Output the (x, y) coordinate of the center of the cell containing the given text.  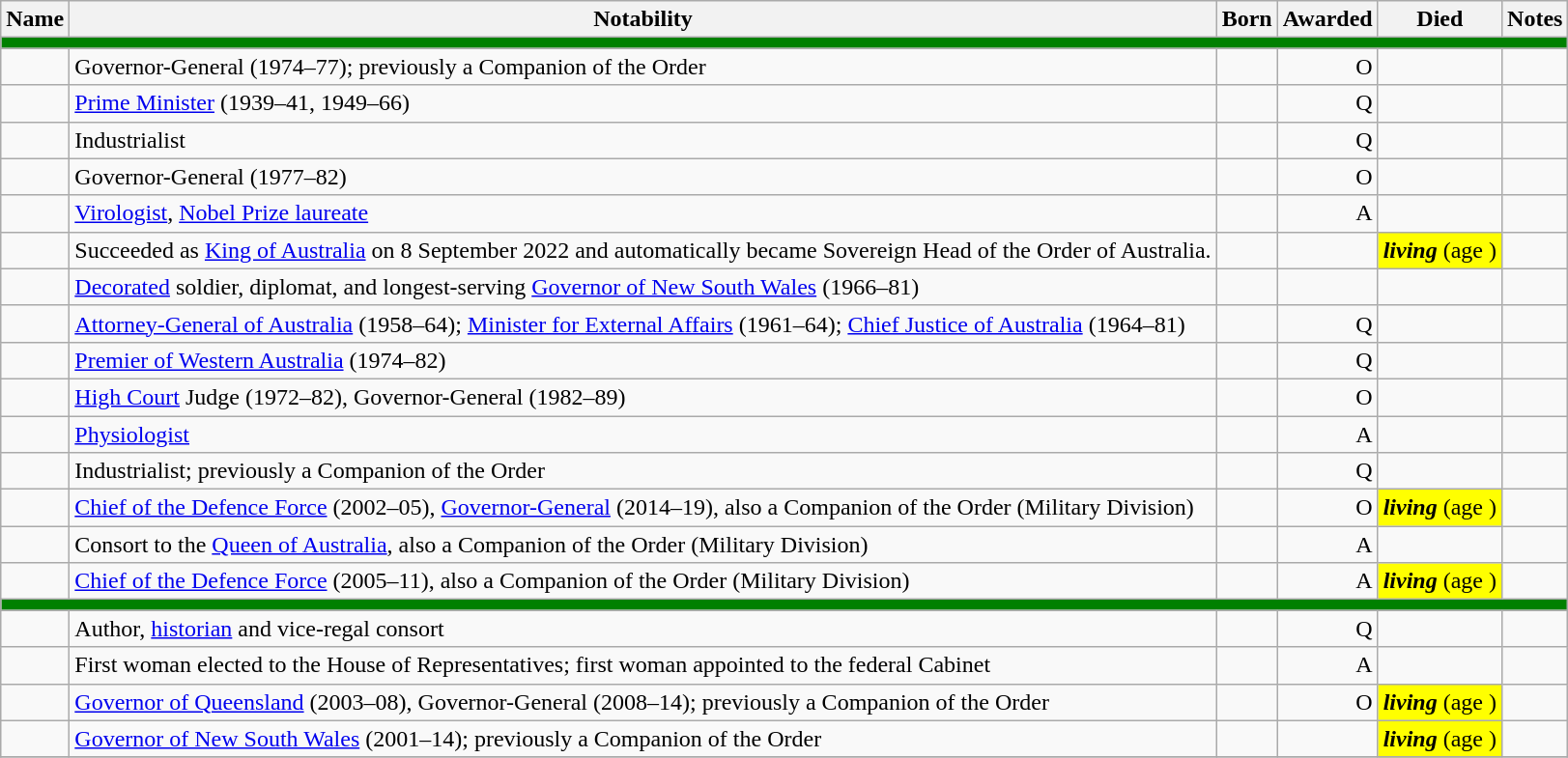
Decorated soldier, diplomat, and longest-serving Governor of New South Wales (1966–81) (643, 287)
Industrialist; previously a Companion of the Order (643, 471)
Chief of the Defence Force (2002–05), Governor-General (2014–19), also a Companion of the Order (Military Division) (643, 508)
Governor-General (1974–77); previously a Companion of the Order (643, 67)
Notes (1535, 19)
Died (1440, 19)
Attorney-General of Australia (1958–64); Minister for External Affairs (1961–64); Chief Justice of Australia (1964–81) (643, 323)
Governor of Queensland (2003–08), Governor-General (2008–14); previously a Companion of the Order (643, 702)
Succeeded as King of Australia on 8 September 2022 and automatically became Sovereign Head of the Order of Australia. (643, 250)
Chief of the Defence Force (2005–11), also a Companion of the Order (Military Division) (643, 581)
High Court Judge (1972–82), Governor-General (1982–89) (643, 397)
Virologist, Nobel Prize laureate (643, 213)
Notability (643, 19)
Governor-General (1977–82) (643, 177)
Governor of New South Wales (2001–14); previously a Companion of the Order (643, 739)
Industrialist (643, 140)
Awarded (1327, 19)
First woman elected to the House of Representatives; first woman appointed to the federal Cabinet (643, 665)
Name (35, 19)
Prime Minister (1939–41, 1949–66) (643, 103)
Premier of Western Australia (1974–82) (643, 360)
Consort to the Queen of Australia, also a Companion of the Order (Military Division) (643, 545)
Born (1246, 19)
Author, historian and vice-regal consort (643, 629)
Physiologist (643, 434)
